Provide the (x, y) coordinate of the cell's center where the given text is located.  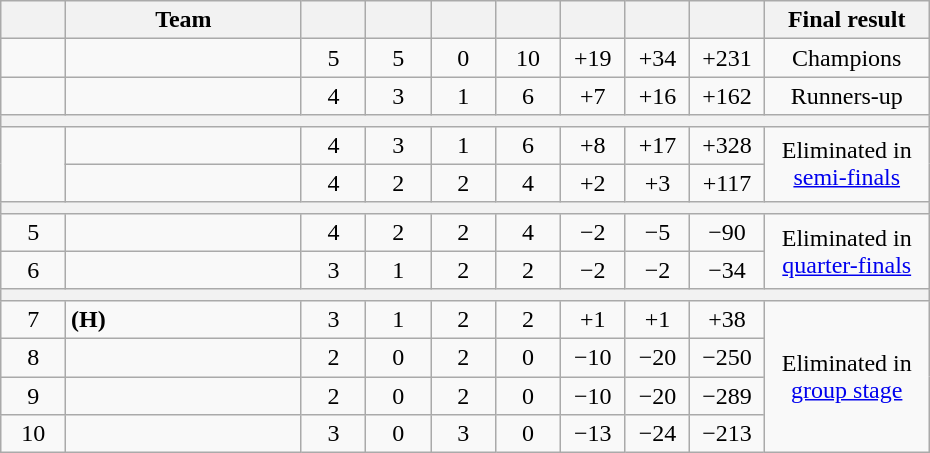
Champions (846, 58)
Eliminated in quarter-finals (846, 251)
+8 (592, 145)
+7 (592, 96)
+117 (727, 183)
−13 (592, 434)
−250 (727, 357)
Eliminated in group stage (846, 376)
Team (184, 20)
+17 (658, 145)
+328 (727, 145)
+34 (658, 58)
Final result (846, 20)
−213 (727, 434)
9 (34, 395)
−24 (658, 434)
Runners-up (846, 96)
+162 (727, 96)
+16 (658, 96)
−289 (727, 395)
+231 (727, 58)
−5 (658, 232)
8 (34, 357)
Eliminated in semi-finals (846, 164)
−90 (727, 232)
+19 (592, 58)
(H) (184, 319)
+38 (727, 319)
+2 (592, 183)
7 (34, 319)
+3 (658, 183)
−34 (727, 270)
